Locate the cell with the specified text and output its [X, Y] center coordinate. 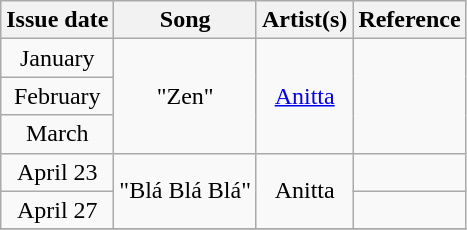
Issue date [58, 20]
"Blá Blá Blá" [186, 191]
April 23 [58, 172]
April 27 [58, 210]
March [58, 134]
"Zen" [186, 96]
Artist(s) [304, 20]
February [58, 96]
January [58, 58]
Reference [410, 20]
Song [186, 20]
